From the cell containing the given text, extract its center point as (x, y) coordinate. 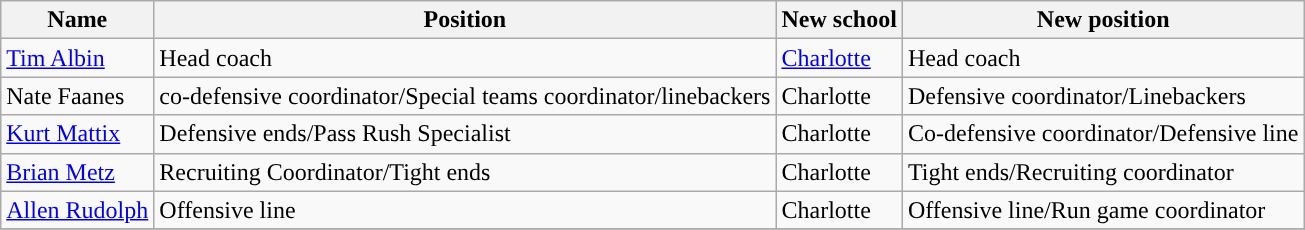
co-defensive coordinator/Special teams coordinator/linebackers (465, 96)
Recruiting Coordinator/Tight ends (465, 172)
Tim Albin (78, 58)
Defensive coordinator/Linebackers (1103, 96)
Defensive ends/Pass Rush Specialist (465, 134)
Offensive line (465, 210)
Position (465, 20)
Name (78, 20)
Tight ends/Recruiting coordinator (1103, 172)
Allen Rudolph (78, 210)
Co-defensive coordinator/Defensive line (1103, 134)
Offensive line/Run game coordinator (1103, 210)
Brian Metz (78, 172)
New position (1103, 20)
New school (839, 20)
Kurt Mattix (78, 134)
Nate Faanes (78, 96)
